Pinpoint the cell where the given text exists, returning its (X, Y) midpoint coordinate. 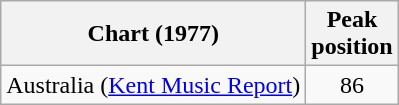
86 (352, 85)
Peakposition (352, 34)
Australia (Kent Music Report) (154, 85)
Chart (1977) (154, 34)
